Scan for the cell matching the given text and deliver its (X, Y) coordinate at center. 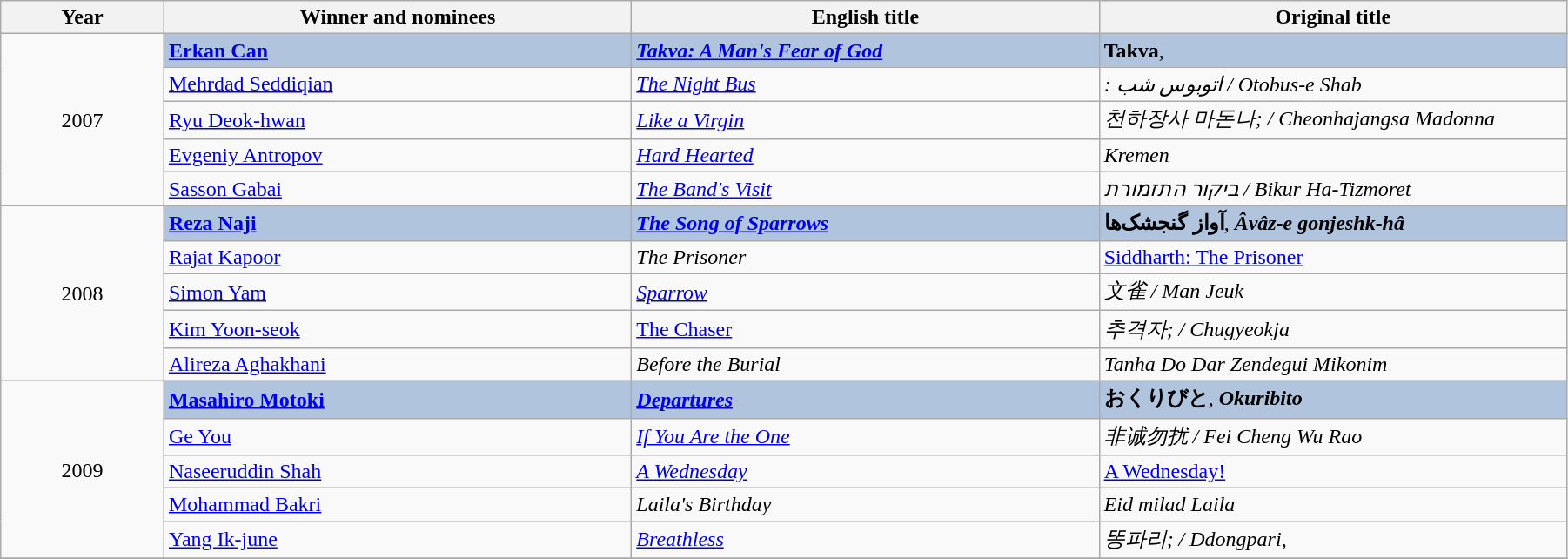
Hard Hearted (865, 155)
The Chaser (865, 329)
Kim Yoon-seok (397, 329)
おくりびと, Okuribito (1333, 399)
Takva, (1333, 51)
文雀 / Man Jeuk (1333, 293)
Reza Naji (397, 224)
The Prisoner (865, 257)
Eid milad Laila (1333, 505)
Laila's Birthday (865, 505)
Sparrow (865, 293)
Takva: A Man's Fear of God (865, 51)
Ge You (397, 437)
Year (83, 17)
Breathless (865, 540)
آواز گنجشک‌ها, Âvâz-e gonjeshk-hâ (1333, 224)
Tanha Do Dar Zendegui Mikonim (1333, 364)
The Song of Sparrows (865, 224)
Winner and nominees (397, 17)
A Wednesday (865, 472)
2009 (83, 469)
Naseeruddin Shah (397, 472)
The Night Bus (865, 84)
Original title (1333, 17)
Rajat Kapoor (397, 257)
Siddharth: The Prisoner (1333, 257)
Yang Ik-june (397, 540)
Like a Virgin (865, 120)
Kremen (1333, 155)
非诚勿扰 / Fei Cheng Wu Rao (1333, 437)
English title (865, 17)
Mohammad Bakri (397, 505)
The Band's Visit (865, 189)
Departures (865, 399)
Simon Yam (397, 293)
Evgeniy Antropov (397, 155)
똥파리; / Ddongpari, (1333, 540)
A Wednesday! (1333, 472)
2007 (83, 120)
Ryu Deok-hwan (397, 120)
Masahiro Motoki (397, 399)
If You Are the One (865, 437)
Mehrdad Seddiqian (397, 84)
: اتوبوس شب / Otobus-e Shab (1333, 84)
2008 (83, 294)
Sasson Gabai (397, 189)
ביקור התזמורת / Bikur Ha-Tizmoret (1333, 189)
천하장사 마돈나; / Cheonhajangsa Madonna (1333, 120)
Erkan Can (397, 51)
Alireza Aghakhani (397, 364)
Before the Burial (865, 364)
추격자; / Chugyeokja (1333, 329)
